Find where the given text appears and provide that cell's center as (x, y) coordinate. 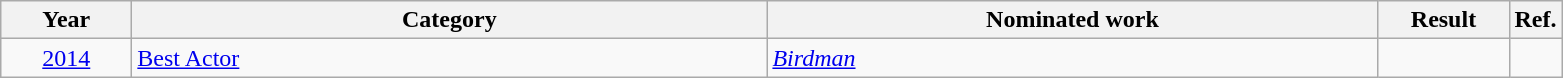
Result (1444, 20)
2014 (66, 58)
Category (450, 20)
Year (66, 20)
Nominated work (1072, 20)
Best Actor (450, 58)
Birdman (1072, 58)
Ref. (1536, 20)
